Scan for the cell matching the given text and deliver its [x, y] coordinate at center. 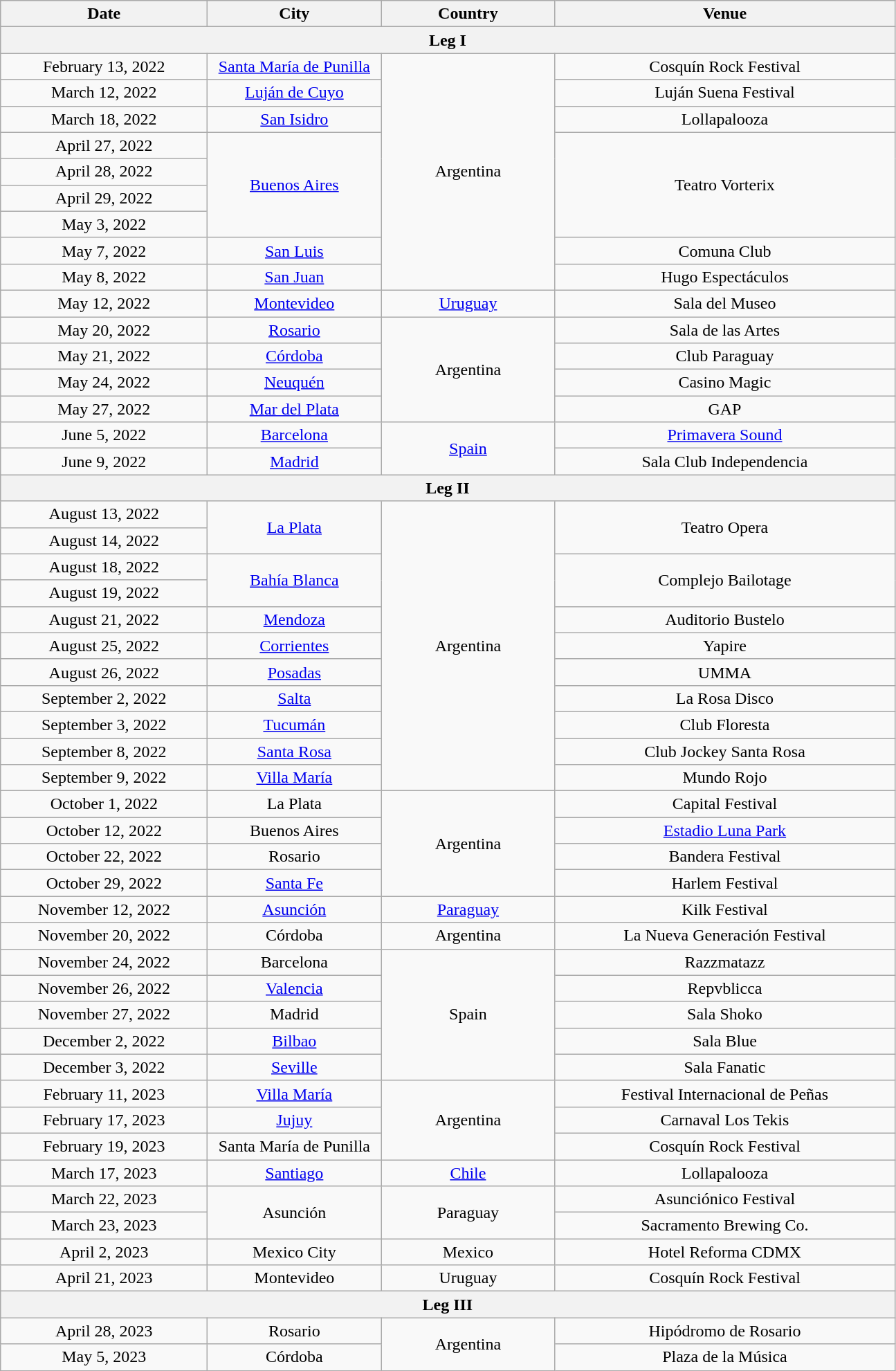
March 18, 2022 [104, 119]
November 12, 2022 [104, 909]
April 28, 2023 [104, 1331]
Asunciónico Festival [725, 1199]
GAP [725, 409]
San Juan [295, 277]
February 19, 2023 [104, 1146]
Neuquén [295, 383]
Hugo Espectáculos [725, 277]
October 1, 2022 [104, 804]
Comuna Club [725, 251]
Santa Rosa [295, 751]
October 29, 2022 [104, 883]
Capital Festival [725, 804]
Salta [295, 698]
March 23, 2023 [104, 1226]
Venue [725, 14]
Teatro Opera [725, 527]
March 17, 2023 [104, 1173]
October 12, 2022 [104, 830]
Tucumán [295, 725]
August 18, 2022 [104, 567]
April 21, 2023 [104, 1278]
May 3, 2022 [104, 224]
August 19, 2022 [104, 593]
Sala Shoko [725, 1015]
September 8, 2022 [104, 751]
April 2, 2023 [104, 1252]
Teatro Vorterix [725, 185]
Plaza de la Música [725, 1357]
San Luis [295, 251]
Club Jockey Santa Rosa [725, 751]
Primavera Sound [725, 435]
August 25, 2022 [104, 646]
Mexico [468, 1252]
Bandera Festival [725, 857]
Country [468, 14]
April 27, 2022 [104, 145]
Estadio Luna Park [725, 830]
August 13, 2022 [104, 514]
Yapire [725, 646]
Chile [468, 1173]
Luján Suena Festival [725, 93]
December 2, 2022 [104, 1041]
Bilbao [295, 1041]
September 9, 2022 [104, 778]
Auditorio Bustelo [725, 619]
April 28, 2022 [104, 172]
Valencia [295, 988]
Repvblicca [725, 988]
Luján de Cuyo [295, 93]
June 9, 2022 [104, 462]
Bahía Blanca [295, 580]
December 3, 2022 [104, 1067]
February 11, 2023 [104, 1093]
Harlem Festival [725, 883]
Hotel Reforma CDMX [725, 1252]
February 17, 2023 [104, 1120]
Sala de las Artes [725, 330]
May 21, 2022 [104, 356]
Leg II [448, 488]
UMMA [725, 672]
Hipódromo de Rosario [725, 1331]
May 12, 2022 [104, 303]
Seville [295, 1067]
March 12, 2022 [104, 93]
Kilk Festival [725, 909]
Date [104, 14]
May 7, 2022 [104, 251]
May 8, 2022 [104, 277]
Jujuy [295, 1120]
Festival Internacional de Peñas [725, 1093]
Leg I [448, 40]
November 24, 2022 [104, 962]
May 20, 2022 [104, 330]
Complejo Bailotage [725, 580]
November 20, 2022 [104, 936]
Sala Club Independencia [725, 462]
Carnaval Los Tekis [725, 1120]
Mexico City [295, 1252]
Corrientes [295, 646]
Santa Fe [295, 883]
Razzmatazz [725, 962]
La Nueva Generación Festival [725, 936]
September 2, 2022 [104, 698]
October 22, 2022 [104, 857]
Santiago [295, 1173]
March 22, 2023 [104, 1199]
Sacramento Brewing Co. [725, 1226]
May 5, 2023 [104, 1357]
November 27, 2022 [104, 1015]
La Rosa Disco [725, 698]
Casino Magic [725, 383]
August 14, 2022 [104, 541]
Mundo Rojo [725, 778]
Mar del Plata [295, 409]
Club Paraguay [725, 356]
August 21, 2022 [104, 619]
February 13, 2022 [104, 66]
City [295, 14]
Mendoza [295, 619]
August 26, 2022 [104, 672]
Club Floresta [725, 725]
September 3, 2022 [104, 725]
San Isidro [295, 119]
Posadas [295, 672]
Sala del Museo [725, 303]
April 29, 2022 [104, 198]
Sala Fanatic [725, 1067]
Sala Blue [725, 1041]
June 5, 2022 [104, 435]
May 27, 2022 [104, 409]
Leg III [448, 1305]
May 24, 2022 [104, 383]
November 26, 2022 [104, 988]
